Return the (x, y) coordinate for the center point of the cell that contains the specified text.  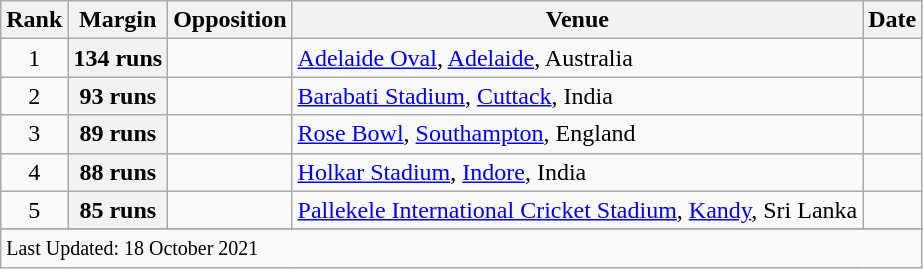
Last Updated: 18 October 2021 (462, 248)
Venue (578, 20)
Margin (118, 20)
Rose Bowl, Southampton, England (578, 134)
Pallekele International Cricket Stadium, Kandy, Sri Lanka (578, 210)
2 (34, 96)
5 (34, 210)
Barabati Stadium, Cuttack, India (578, 96)
85 runs (118, 210)
1 (34, 58)
4 (34, 172)
88 runs (118, 172)
3 (34, 134)
Opposition (230, 20)
Date (892, 20)
Rank (34, 20)
93 runs (118, 96)
134 runs (118, 58)
89 runs (118, 134)
Holkar Stadium, Indore, India (578, 172)
Adelaide Oval, Adelaide, Australia (578, 58)
